Extract the [x, y] coordinate from the center of the cell holding the provided text.  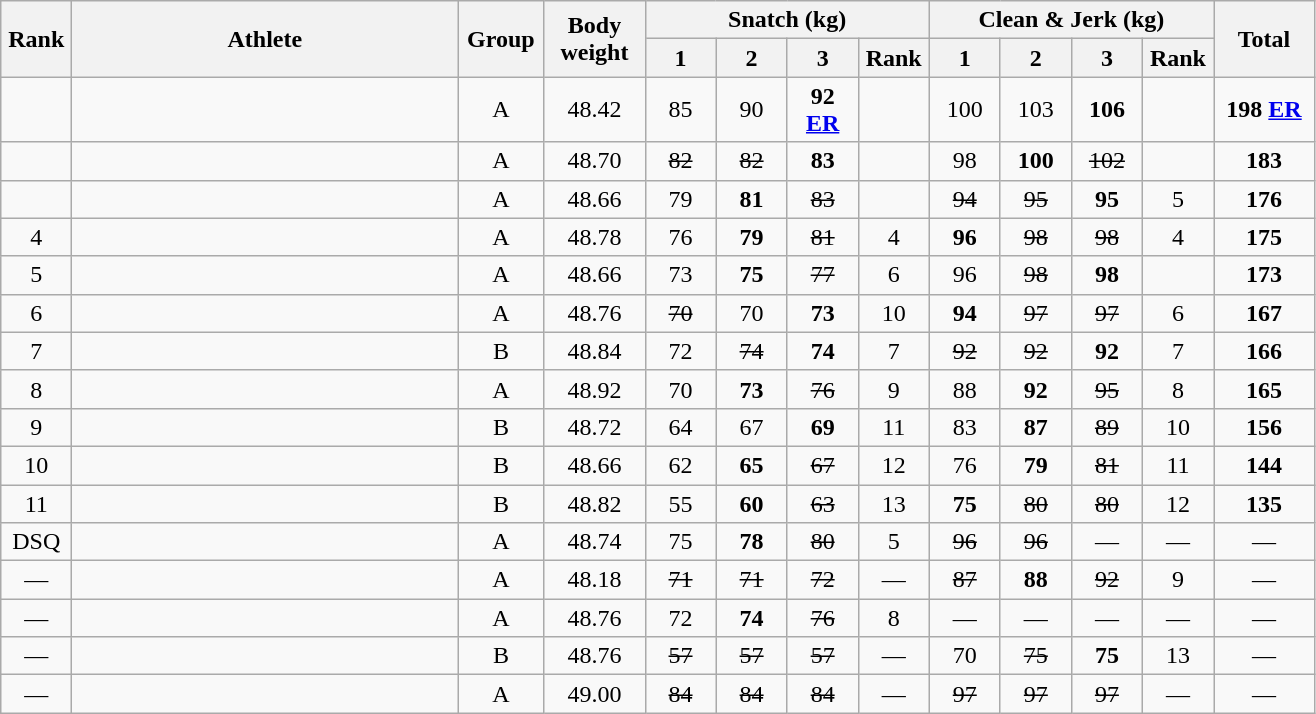
85 [680, 110]
165 [1264, 389]
48.74 [594, 542]
78 [752, 542]
64 [680, 427]
176 [1264, 199]
60 [752, 503]
48.92 [594, 389]
156 [1264, 427]
48.18 [594, 580]
Group [501, 39]
55 [680, 503]
48.82 [594, 503]
103 [1036, 110]
Total [1264, 39]
63 [822, 503]
48.78 [594, 237]
48.42 [594, 110]
62 [680, 465]
Clean & Jerk (kg) [1071, 20]
48.84 [594, 351]
DSQ [36, 542]
135 [1264, 503]
49.00 [594, 694]
Athlete [265, 39]
144 [1264, 465]
69 [822, 427]
166 [1264, 351]
92 ER [822, 110]
65 [752, 465]
Snatch (kg) [787, 20]
173 [1264, 275]
Body weight [594, 39]
183 [1264, 161]
198 ER [1264, 110]
106 [1106, 110]
48.70 [594, 161]
102 [1106, 161]
175 [1264, 237]
167 [1264, 313]
48.72 [594, 427]
90 [752, 110]
77 [822, 275]
89 [1106, 427]
